Determine the [x, y] coordinate at the center of the cell enclosing the given text.  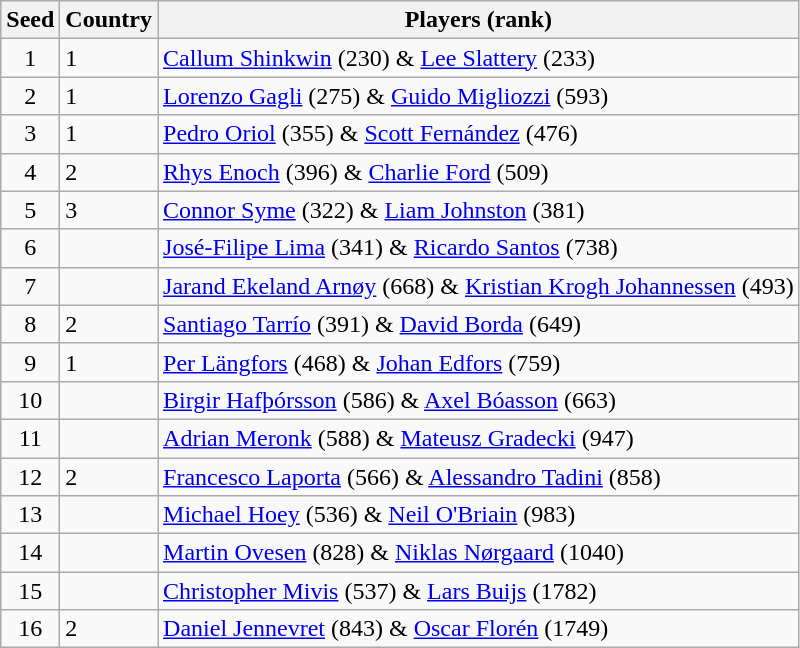
José-Filipe Lima (341) & Ricardo Santos (738) [479, 248]
Adrian Meronk (588) & Mateusz Gradecki (947) [479, 438]
Daniel Jennevret (843) & Oscar Florén (1749) [479, 629]
Lorenzo Gagli (275) & Guido Migliozzi (593) [479, 96]
Country [109, 20]
8 [30, 324]
10 [30, 400]
Seed [30, 20]
Michael Hoey (536) & Neil O'Briain (983) [479, 515]
6 [30, 248]
11 [30, 438]
Connor Syme (322) & Liam Johnston (381) [479, 210]
Callum Shinkwin (230) & Lee Slattery (233) [479, 58]
Christopher Mivis (537) & Lars Buijs (1782) [479, 591]
13 [30, 515]
Rhys Enoch (396) & Charlie Ford (509) [479, 172]
Martin Ovesen (828) & Niklas Nørgaard (1040) [479, 553]
14 [30, 553]
7 [30, 286]
Per Längfors (468) & Johan Edfors (759) [479, 362]
16 [30, 629]
15 [30, 591]
Francesco Laporta (566) & Alessandro Tadini (858) [479, 477]
Birgir Hafþórsson (586) & Axel Bóasson (663) [479, 400]
5 [30, 210]
4 [30, 172]
Players (rank) [479, 20]
9 [30, 362]
12 [30, 477]
Santiago Tarrío (391) & David Borda (649) [479, 324]
Jarand Ekeland Arnøy (668) & Kristian Krogh Johannessen (493) [479, 286]
Pedro Oriol (355) & Scott Fernández (476) [479, 134]
